From the cell containing the given text, extract its center point as [X, Y] coordinate. 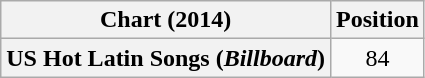
Chart (2014) [166, 20]
Position [378, 20]
84 [378, 58]
US Hot Latin Songs (Billboard) [166, 58]
